Provide the [x, y] coordinate of the cell's center where the given text is located.  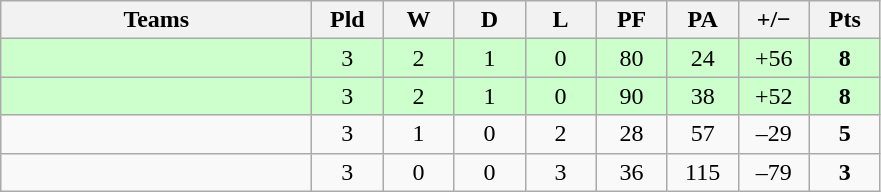
36 [632, 172]
38 [702, 96]
+56 [774, 58]
115 [702, 172]
+/− [774, 20]
PA [702, 20]
PF [632, 20]
24 [702, 58]
W [418, 20]
L [560, 20]
90 [632, 96]
Pld [348, 20]
+52 [774, 96]
D [490, 20]
–79 [774, 172]
5 [844, 134]
80 [632, 58]
Teams [156, 20]
28 [632, 134]
57 [702, 134]
Pts [844, 20]
–29 [774, 134]
